Identify which cell holds the provided text, then report its (X, Y) central coordinate. 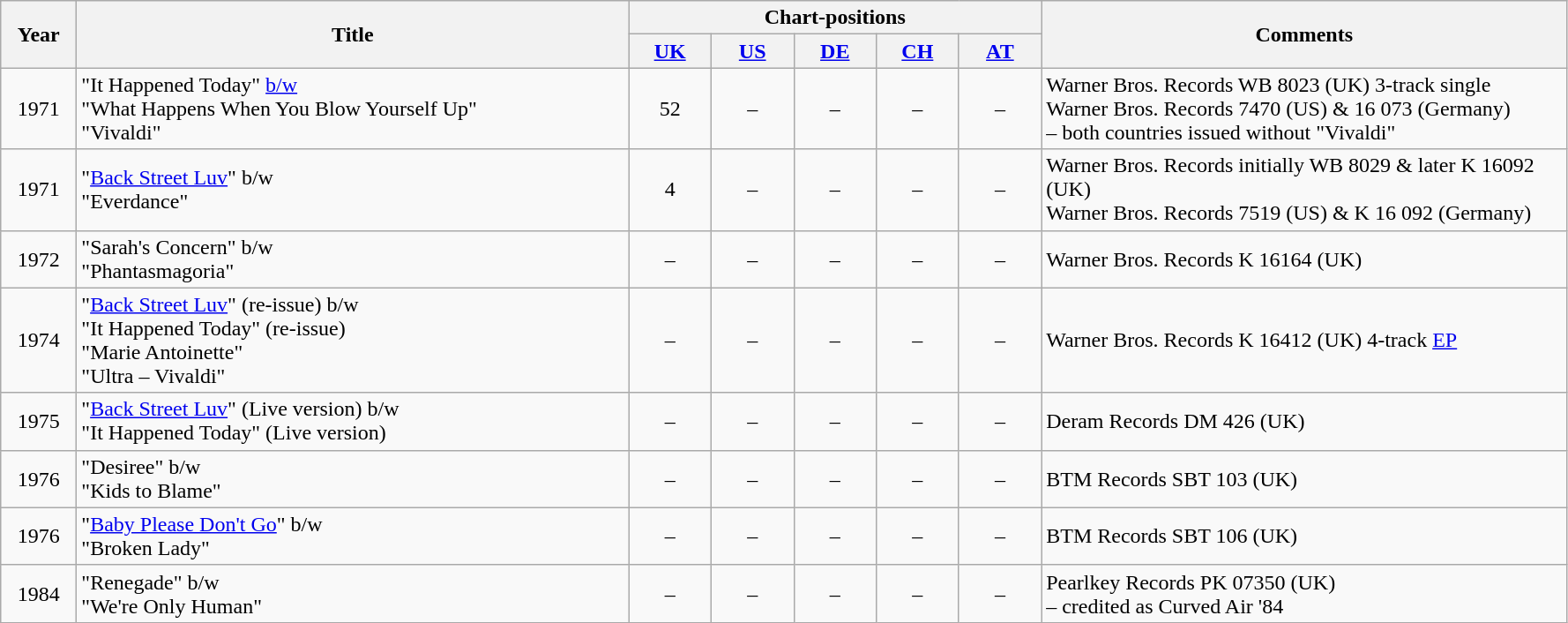
BTM Records SBT 103 (UK) (1304, 478)
Warner Bros. Records K 16164 (UK) (1304, 259)
Comments (1304, 34)
BTM Records SBT 106 (UK) (1304, 537)
Chart-positions (835, 18)
"Back Street Luv" b/w"Everdance" (353, 190)
US (752, 51)
"Back Street Luv" (Live version) b/w"It Happened Today" (Live version) (353, 422)
Year (39, 34)
Warner Bros. Records initially WB 8029 & later K 16092 (UK) Warner Bros. Records 7519 (US) & K 16 092 (Germany) (1304, 190)
1984 (39, 593)
1974 (39, 341)
Warner Bros. Records K 16412 (UK) 4-track EP (1304, 341)
UK (670, 51)
CH (918, 51)
Deram Records DM 426 (UK) (1304, 422)
"Back Street Luv" (re-issue) b/w"It Happened Today" (re-issue)"Marie Antoinette""Ultra – Vivaldi" (353, 341)
1975 (39, 422)
"Renegade" b/w"We're Only Human" (353, 593)
52 (670, 109)
DE (835, 51)
4 (670, 190)
Pearlkey Records PK 07350 (UK) – credited as Curved Air '84 (1304, 593)
"Desiree" b/w"Kids to Blame" (353, 478)
AT (1000, 51)
"Baby Please Don't Go" b/w"Broken Lady" (353, 537)
Title (353, 34)
1972 (39, 259)
"Sarah's Concern" b/w"Phantasmagoria" (353, 259)
"It Happened Today" b/w"What Happens When You Blow Yourself Up""Vivaldi" (353, 109)
Warner Bros. Records WB 8023 (UK) 3-track single Warner Bros. Records 7470 (US) & 16 073 (Germany) – both countries issued without "Vivaldi" (1304, 109)
